From the cell containing the given text, extract its center point as [X, Y] coordinate. 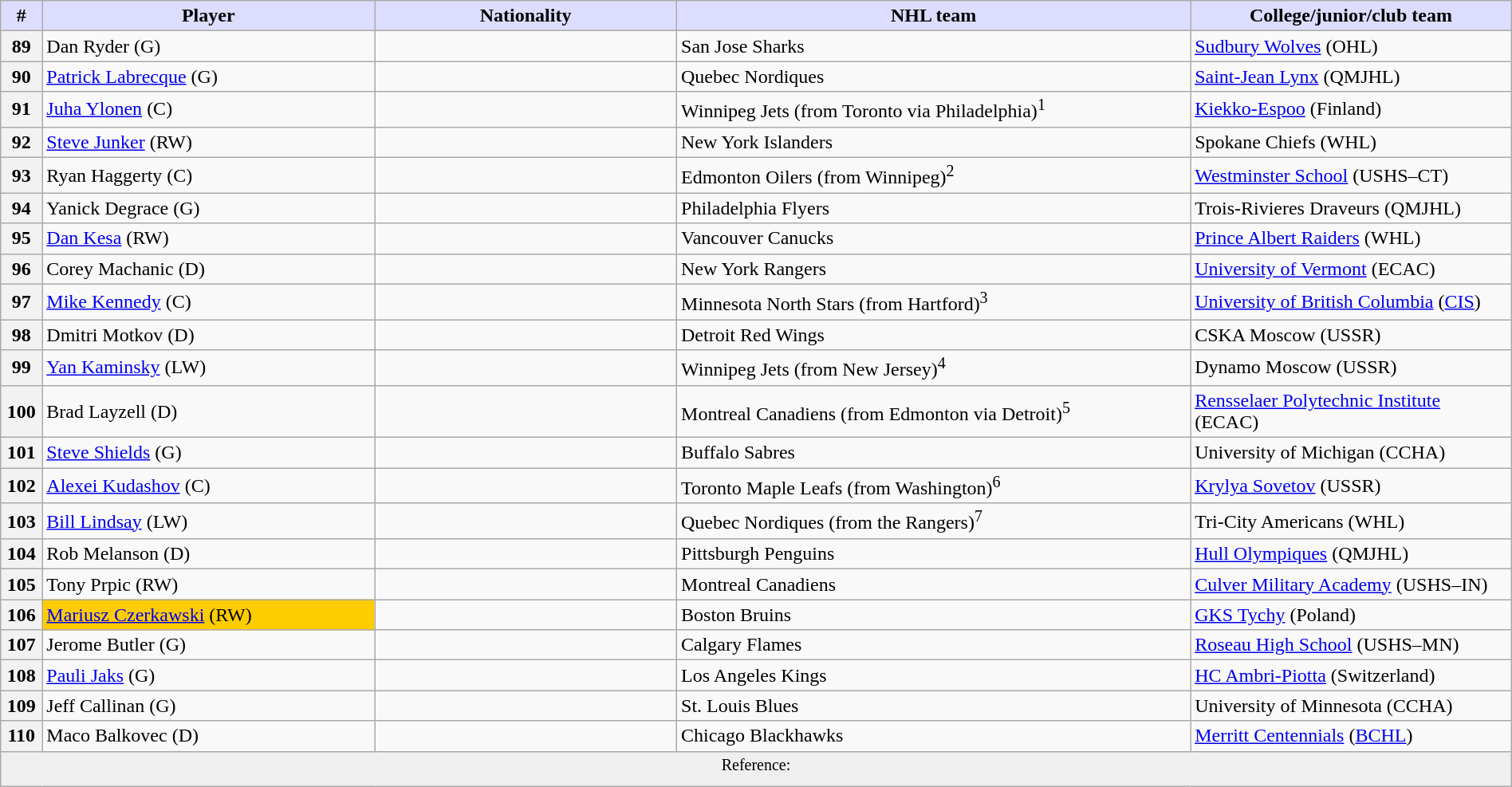
90 [22, 77]
HC Ambri-Piotta (Switzerland) [1351, 675]
Brad Layzell (D) [209, 411]
# [22, 16]
University of Vermont (ECAC) [1351, 269]
University of Michigan (CCHA) [1351, 453]
Dan Kesa (RW) [209, 238]
Buffalo Sabres [934, 453]
Patrick Labrecque (G) [209, 77]
Bill Lindsay (LW) [209, 521]
Merritt Centennials (BCHL) [1351, 736]
110 [22, 736]
106 [22, 615]
108 [22, 675]
Dynamo Moscow (USSR) [1351, 368]
Dmitri Motkov (D) [209, 335]
Corey Machanic (D) [209, 269]
Hull Olympiques (QMJHL) [1351, 554]
Mariusz Czerkawski (RW) [209, 615]
Steve Shields (G) [209, 453]
92 [22, 142]
Rob Melanson (D) [209, 554]
Mike Kennedy (C) [209, 301]
Dan Ryder (G) [209, 46]
Player [209, 16]
Kiekko-Espoo (Finland) [1351, 110]
Trois-Rivieres Draveurs (QMJHL) [1351, 208]
89 [22, 46]
Westminster School (USHS–CT) [1351, 175]
103 [22, 521]
GKS Tychy (Poland) [1351, 615]
College/junior/club team [1351, 16]
107 [22, 645]
Minnesota North Stars (from Hartford)3 [934, 301]
109 [22, 706]
Quebec Nordiques (from the Rangers)7 [934, 521]
96 [22, 269]
Spokane Chiefs (WHL) [1351, 142]
Ryan Haggerty (C) [209, 175]
Los Angeles Kings [934, 675]
Calgary Flames [934, 645]
Juha Ylonen (C) [209, 110]
Saint-Jean Lynx (QMJHL) [1351, 77]
Montreal Canadiens (from Edmonton via Detroit)5 [934, 411]
Rensselaer Polytechnic Institute (ECAC) [1351, 411]
Edmonton Oilers (from Winnipeg)2 [934, 175]
95 [22, 238]
San Jose Sharks [934, 46]
Alexei Kudashov (C) [209, 486]
91 [22, 110]
University of Minnesota (CCHA) [1351, 706]
Tri-City Americans (WHL) [1351, 521]
Jeff Callinan (G) [209, 706]
St. Louis Blues [934, 706]
Chicago Blackhawks [934, 736]
University of British Columbia (CIS) [1351, 301]
Sudbury Wolves (OHL) [1351, 46]
Yan Kaminsky (LW) [209, 368]
Detroit Red Wings [934, 335]
Montreal Canadiens [934, 584]
100 [22, 411]
Toronto Maple Leafs (from Washington)6 [934, 486]
Yanick Degrace (G) [209, 208]
New York Islanders [934, 142]
104 [22, 554]
102 [22, 486]
Nationality [526, 16]
101 [22, 453]
Boston Bruins [934, 615]
Winnipeg Jets (from Toronto via Philadelphia)1 [934, 110]
NHL team [934, 16]
Quebec Nordiques [934, 77]
Pauli Jaks (G) [209, 675]
98 [22, 335]
Reference: [756, 769]
Krylya Sovetov (USSR) [1351, 486]
Maco Balkovec (D) [209, 736]
New York Rangers [934, 269]
Philadelphia Flyers [934, 208]
Jerome Butler (G) [209, 645]
Winnipeg Jets (from New Jersey)4 [934, 368]
Roseau High School (USHS–MN) [1351, 645]
93 [22, 175]
Pittsburgh Penguins [934, 554]
CSKA Moscow (USSR) [1351, 335]
Steve Junker (RW) [209, 142]
97 [22, 301]
Culver Military Academy (USHS–IN) [1351, 584]
Prince Albert Raiders (WHL) [1351, 238]
94 [22, 208]
99 [22, 368]
105 [22, 584]
Tony Prpic (RW) [209, 584]
Vancouver Canucks [934, 238]
